Return the [x, y] coordinate for the center point of the cell that contains the specified text.  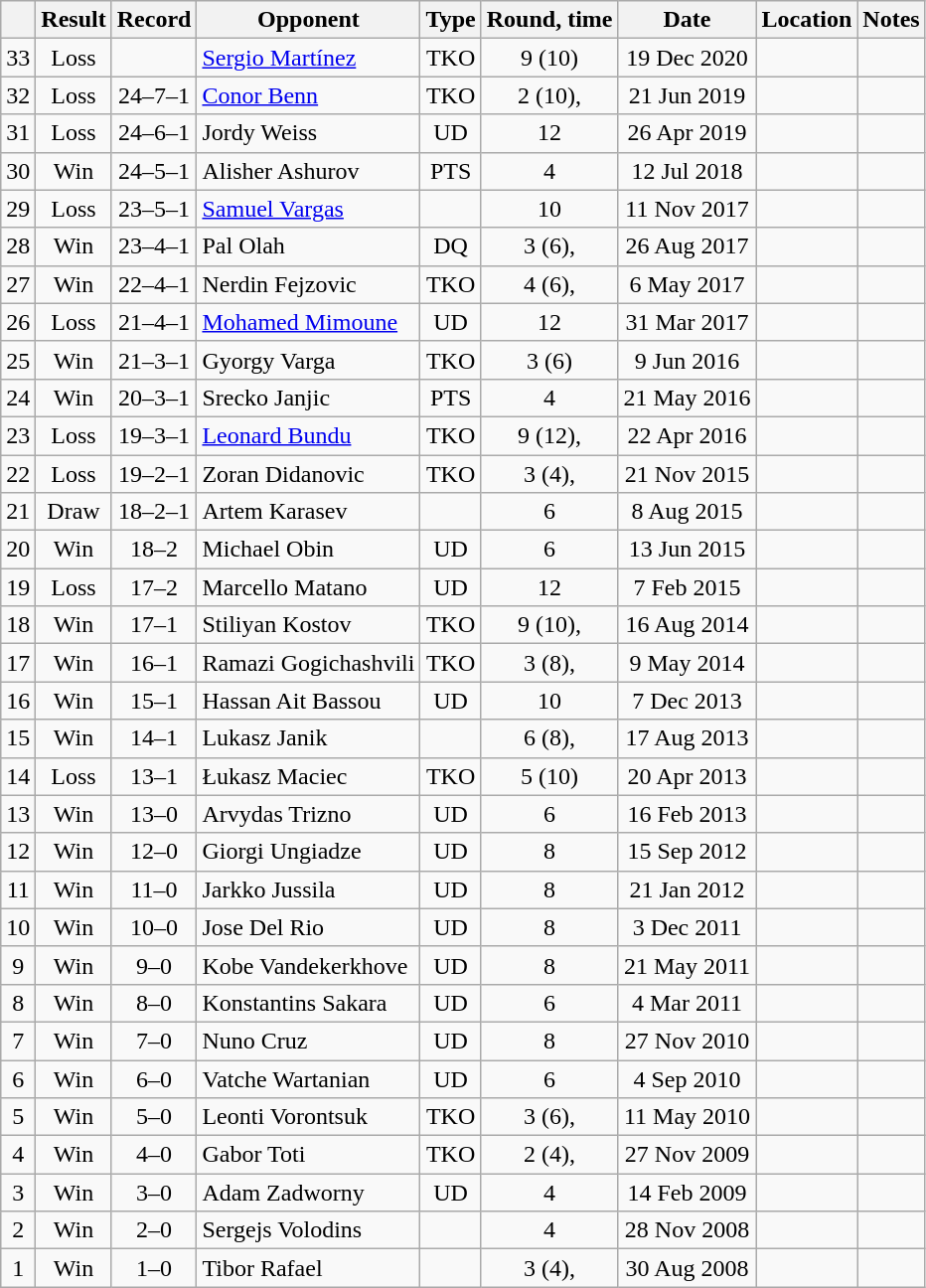
19 [18, 587]
Location [807, 20]
4 (6), [549, 284]
23 [18, 435]
7 [18, 1041]
Round, time [549, 20]
15 Sep 2012 [688, 852]
Nuno Cruz [308, 1041]
Lukasz Janik [308, 738]
14–1 [154, 738]
9 (12), [549, 435]
14 Feb 2009 [688, 1193]
26 Aug 2017 [688, 246]
25 [18, 360]
4–0 [154, 1155]
29 [18, 209]
30 Aug 2008 [688, 1268]
Record [154, 20]
3 (6) [549, 360]
9–0 [154, 965]
Jarkko Jussila [308, 889]
Zoran Didanovic [308, 474]
Draw [74, 512]
7–0 [154, 1041]
24–6–1 [154, 133]
Sergio Martínez [308, 58]
3–0 [154, 1193]
Hassan Ait Bassou [308, 701]
Marcello Matano [308, 587]
11–0 [154, 889]
16 Aug 2014 [688, 625]
19–2–1 [154, 474]
Conor Benn [308, 95]
Ramazi Gogichashvili [308, 663]
28 [18, 246]
13–1 [154, 776]
Jose Del Rio [308, 927]
24–7–1 [154, 95]
21 May 2016 [688, 398]
21–3–1 [154, 360]
19–3–1 [154, 435]
6 (8), [549, 738]
9 (10) [549, 58]
22 Apr 2016 [688, 435]
15–1 [154, 701]
5–0 [154, 1117]
Vatche Wartanian [308, 1078]
16 [18, 701]
31 Mar 2017 [688, 322]
Adam Zadworny [308, 1193]
7 Feb 2015 [688, 587]
22–4–1 [154, 284]
Stiliyan Kostov [308, 625]
27 Nov 2009 [688, 1155]
1–0 [154, 1268]
2–0 [154, 1230]
17 Aug 2013 [688, 738]
10–0 [154, 927]
Sergejs Volodins [308, 1230]
1 [18, 1268]
3 Dec 2011 [688, 927]
Łukasz Maciec [308, 776]
16–1 [154, 663]
15 [18, 738]
2 (4), [549, 1155]
20 [18, 550]
31 [18, 133]
12 Jul 2018 [688, 171]
7 Dec 2013 [688, 701]
Arvydas Trizno [308, 814]
23–4–1 [154, 246]
Konstantins Sakara [308, 1003]
13 Jun 2015 [688, 550]
9 [18, 965]
13–0 [154, 814]
21 [18, 512]
22 [18, 474]
21 Jan 2012 [688, 889]
21 May 2011 [688, 965]
20 Apr 2013 [688, 776]
11 May 2010 [688, 1117]
28 Nov 2008 [688, 1230]
Mohamed Mimoune [308, 322]
Alisher Ashurov [308, 171]
Notes [891, 20]
12–0 [154, 852]
3 (8), [549, 663]
9 May 2014 [688, 663]
5 (10) [549, 776]
17–2 [154, 587]
11 Nov 2017 [688, 209]
17–1 [154, 625]
26 [18, 322]
Gabor Toti [308, 1155]
Samuel Vargas [308, 209]
30 [18, 171]
Michael Obin [308, 550]
24–5–1 [154, 171]
27 Nov 2010 [688, 1041]
Giorgi Ungiadze [308, 852]
Leonard Bundu [308, 435]
Date [688, 20]
Type [451, 20]
8 Aug 2015 [688, 512]
26 Apr 2019 [688, 133]
21 Jun 2019 [688, 95]
Artem Karasev [308, 512]
14 [18, 776]
16 Feb 2013 [688, 814]
Result [74, 20]
4 Sep 2010 [688, 1078]
20–3–1 [154, 398]
Jordy Weiss [308, 133]
21 Nov 2015 [688, 474]
18–2 [154, 550]
4 Mar 2011 [688, 1003]
Gyorgy Varga [308, 360]
17 [18, 663]
Srecko Janjic [308, 398]
5 [18, 1117]
27 [18, 284]
Leonti Vorontsuk [308, 1117]
6–0 [154, 1078]
2 (10), [549, 95]
24 [18, 398]
8–0 [154, 1003]
Nerdin Fejzovic [308, 284]
19 Dec 2020 [688, 58]
11 [18, 889]
3 [18, 1193]
Kobe Vandekerkhove [308, 965]
2 [18, 1230]
18 [18, 625]
18–2–1 [154, 512]
32 [18, 95]
Opponent [308, 20]
21–4–1 [154, 322]
DQ [451, 246]
6 May 2017 [688, 284]
33 [18, 58]
9 Jun 2016 [688, 360]
23–5–1 [154, 209]
9 (10), [549, 625]
Tibor Rafael [308, 1268]
Pal Olah [308, 246]
13 [18, 814]
